Pinpoint the cell where the given text exists, returning its (X, Y) midpoint coordinate. 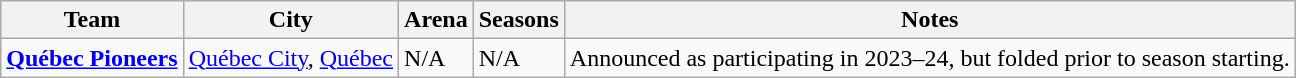
Seasons (518, 20)
Québec Pioneers (92, 58)
Arena (436, 20)
Announced as participating in 2023–24, but folded prior to season starting. (930, 58)
City (290, 20)
Notes (930, 20)
Team (92, 20)
Québec City, Québec (290, 58)
